Search for the cell housing the specified text and yield its (X, Y) center coordinate. 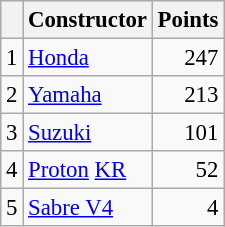
Yamaha (88, 95)
247 (188, 58)
Proton KR (88, 170)
Points (188, 20)
Honda (88, 58)
101 (188, 133)
3 (12, 133)
Suzuki (88, 133)
Sabre V4 (88, 208)
52 (188, 170)
213 (188, 95)
5 (12, 208)
Constructor (88, 20)
2 (12, 95)
1 (12, 58)
